Scan for the cell matching the given text and deliver its (X, Y) coordinate at center. 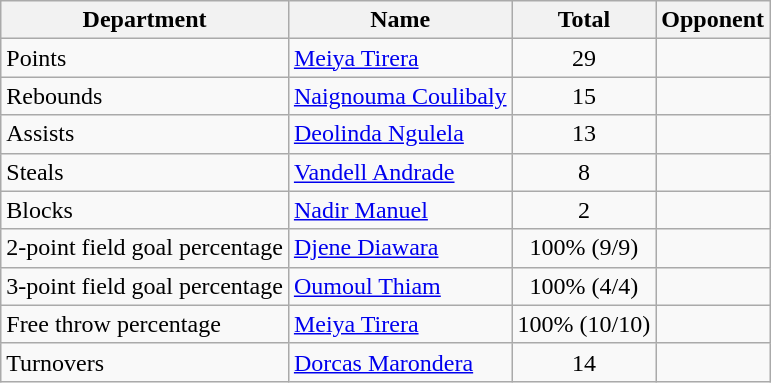
Turnovers (145, 362)
Deolinda Ngulela (400, 134)
Assists (145, 134)
2 (584, 210)
100% (9/9) (584, 248)
Total (584, 20)
Name (400, 20)
Department (145, 20)
Naignouma Coulibaly (400, 96)
Djene Diawara (400, 248)
14 (584, 362)
Oumoul Thiam (400, 286)
3-point field goal percentage (145, 286)
Blocks (145, 210)
15 (584, 96)
Opponent (713, 20)
Points (145, 58)
Rebounds (145, 96)
Steals (145, 172)
100% (4/4) (584, 286)
Nadir Manuel (400, 210)
Free throw percentage (145, 324)
29 (584, 58)
8 (584, 172)
2-point field goal percentage (145, 248)
Vandell Andrade (400, 172)
13 (584, 134)
100% (10/10) (584, 324)
Dorcas Marondera (400, 362)
